Capture the cell that displays the provided text and extract its (x, y) central coordinate. 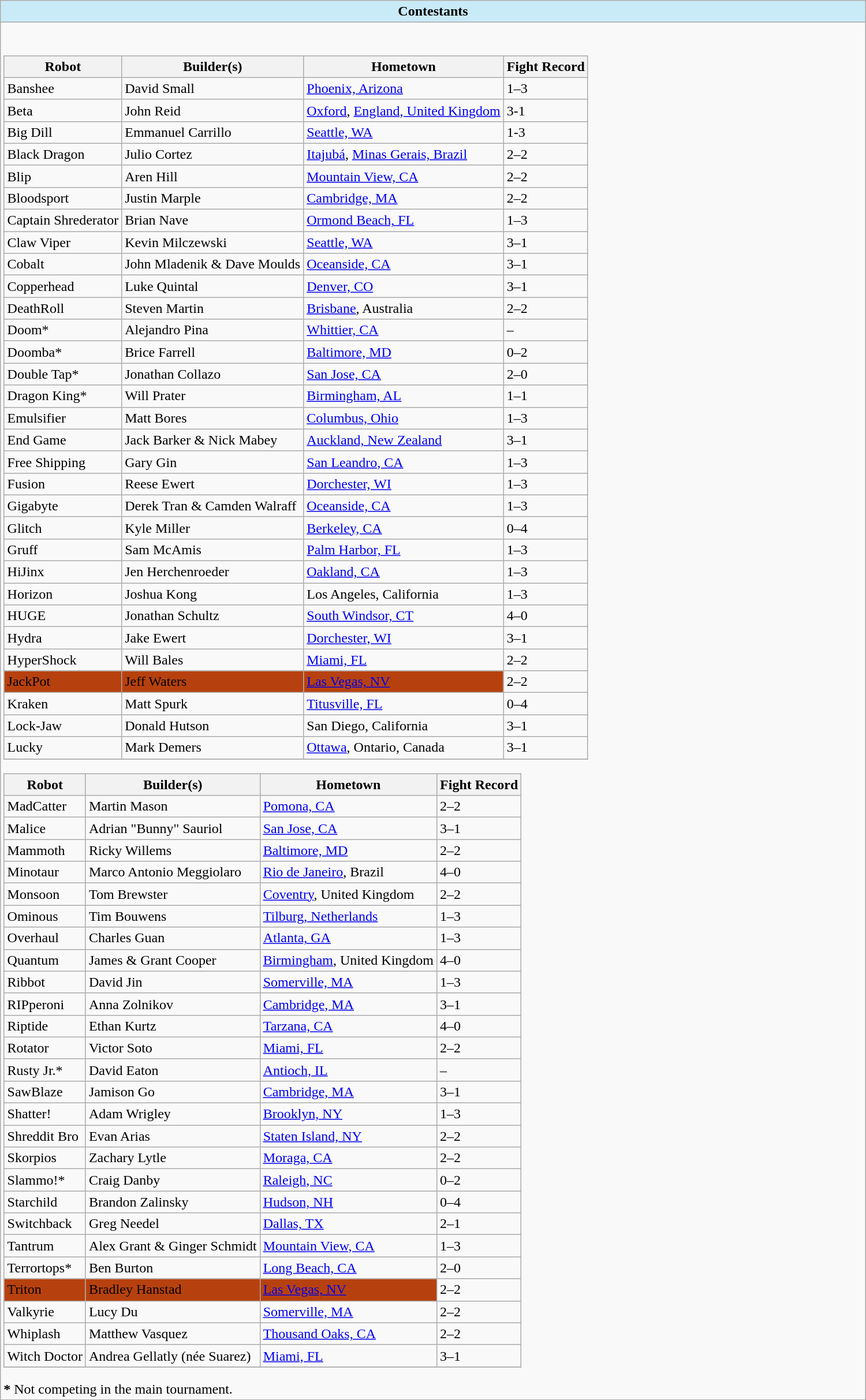
Birmingham, United Kingdom (348, 960)
Marco Antonio Meggiolaro (173, 872)
Brooklyn, NY (348, 1114)
Brian Nave (212, 221)
Witch Doctor (45, 1356)
Antioch, IL (348, 1070)
Shreddit Bro (45, 1136)
Denver, CO (404, 286)
RIPperoni (45, 1004)
Fusion (63, 484)
Itajubá, Minas Gerais, Brazil (404, 154)
Reese Ewert (212, 484)
Emulsifier (63, 418)
Joshua Kong (212, 594)
Blip (63, 176)
Aren Hill (212, 176)
Titusville, FL (404, 704)
Free Shipping (63, 462)
Banshee (63, 88)
Contestants (433, 12)
Tom Brewster (173, 894)
Evan Arias (173, 1136)
Glitch (63, 528)
Adam Wrigley (173, 1114)
Tarzana, CA (348, 1026)
Adrian "Bunny" Sauriol (173, 828)
Gigabyte (63, 506)
Lucky (63, 748)
Valkyrie (45, 1312)
Shatter! (45, 1114)
Bloodsport (63, 198)
Alex Grant & Ginger Schmidt (173, 1246)
Anna Zolnikov (173, 1004)
Brice Farrell (212, 352)
Ormond Beach, FL (404, 221)
Bradley Hanstad (173, 1290)
HiJinx (63, 572)
Sam McAmis (212, 550)
Lock-Jaw (63, 726)
MadCatter (45, 807)
Overhaul (45, 938)
John Reid (212, 110)
Donald Hutson (212, 726)
Cobalt (63, 264)
DeathRoll (63, 308)
Matthew Vasquez (173, 1334)
Kevin Milczewski (212, 242)
Brandon Zalinsky (173, 1202)
David Jin (173, 982)
Double Tap* (63, 374)
Atlanta, GA (348, 938)
Oakland, CA (404, 572)
Phoenix, Arizona (404, 88)
Will Bales (212, 660)
Palm Harbor, FL (404, 550)
San Leandro, CA (404, 462)
Quantum (45, 960)
Auckland, New Zealand (404, 440)
Gruff (63, 550)
End Game (63, 440)
Doomba* (63, 352)
Gary Gin (212, 462)
Rio de Janeiro, Brazil (348, 872)
Rusty Jr.* (45, 1070)
Luke Quintal (212, 286)
Starchild (45, 1202)
Emmanuel Carrillo (212, 132)
3-1 (546, 110)
Long Beach, CA (348, 1268)
Ribbot (45, 982)
Ben Burton (173, 1268)
Julio Cortez (212, 154)
Minotaur (45, 872)
David Eaton (173, 1070)
Monsoon (45, 894)
Berkeley, CA (404, 528)
Tilburg, Netherlands (348, 916)
Derek Tran & Camden Walraff (212, 506)
Rotator (45, 1048)
Thousand Oaks, CA (348, 1334)
Kyle Miller (212, 528)
HyperShock (63, 660)
Jen Herchenroeder (212, 572)
Tantrum (45, 1246)
Malice (45, 828)
Victor Soto (173, 1048)
Andrea Gellatly (née Suarez) (173, 1356)
SawBlaze (45, 1092)
Triton (45, 1290)
Jamison Go (173, 1092)
David Small (212, 88)
Raleigh, NC (348, 1180)
Dragon King* (63, 396)
Switchback (45, 1224)
Birmingham, AL (404, 396)
Ottawa, Ontario, Canada (404, 748)
Copperhead (63, 286)
South Windsor, CT (404, 616)
James & Grant Cooper (173, 960)
San Diego, California (404, 726)
Captain Shrederator (63, 221)
Whiplash (45, 1334)
Dallas, TX (348, 1224)
Doom* (63, 330)
Charles Guan (173, 938)
Kraken (63, 704)
Will Prater (212, 396)
Craig Danby (173, 1180)
Martin Mason (173, 807)
Terrortops* (45, 1268)
Riptide (45, 1026)
Claw Viper (63, 242)
Hydra (63, 638)
1–1 (546, 396)
Brisbane, Australia (404, 308)
2–1 (479, 1224)
Hudson, NH (348, 1202)
Zachary Lytle (173, 1158)
John Mladenik & Dave Moulds (212, 264)
Jack Barker & Nick Mabey (212, 440)
Matt Spurk (212, 704)
Matt Bores (212, 418)
1-3 (546, 132)
Beta (63, 110)
Jake Ewert (212, 638)
Horizon (63, 594)
Oxford, England, United Kingdom (404, 110)
Columbus, Ohio (404, 418)
Jeff Waters (212, 682)
Black Dragon (63, 154)
Ominous (45, 916)
Lucy Du (173, 1312)
Ricky Willems (173, 850)
Alejandro Pina (212, 330)
Mammoth (45, 850)
Moraga, CA (348, 1158)
Coventry, United Kingdom (348, 894)
Whittier, CA (404, 330)
Greg Needel (173, 1224)
JackPot (63, 682)
Pomona, CA (348, 807)
Steven Martin (212, 308)
Jonathan Collazo (212, 374)
Tim Bouwens (173, 916)
Los Angeles, California (404, 594)
Mark Demers (212, 748)
Ethan Kurtz (173, 1026)
Slammo!* (45, 1180)
Justin Marple (212, 198)
HUGE (63, 616)
Big Dill (63, 132)
Staten Island, NY (348, 1136)
Skorpios (45, 1158)
Jonathan Schultz (212, 616)
